Locate the cell with the specified text and output its [x, y] center coordinate. 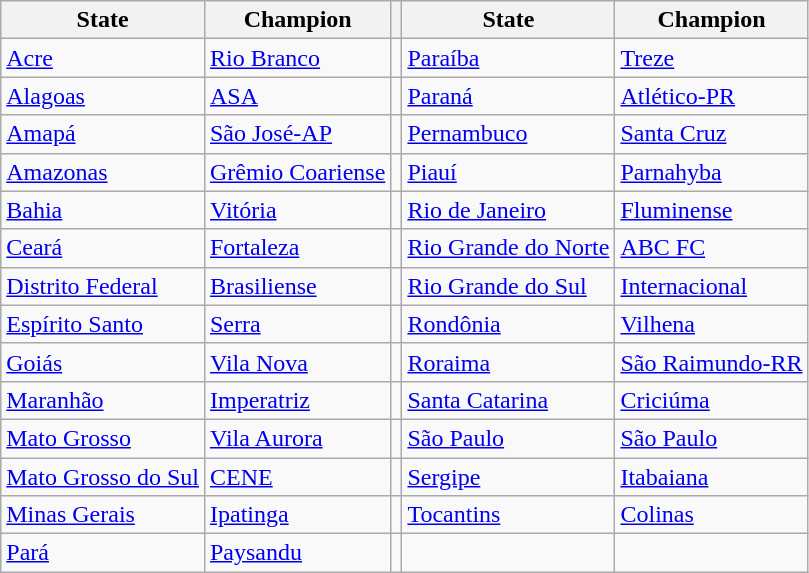
ASA [297, 96]
Piauí [508, 172]
Vila Aurora [297, 438]
Maranhão [103, 400]
Criciúma [712, 400]
Minas Gerais [103, 515]
Ipatinga [297, 515]
Colinas [712, 515]
Sergipe [508, 477]
Paraíba [508, 58]
Santa Catarina [508, 400]
São Raimundo-RR [712, 362]
ABC FC [712, 248]
Vila Nova [297, 362]
Brasiliense [297, 286]
Mato Grosso [103, 438]
Grêmio Coariense [297, 172]
Itabaiana [712, 477]
Vitória [297, 210]
Ceará [103, 248]
Fortaleza [297, 248]
Rio Grande do Norte [508, 248]
Santa Cruz [712, 134]
CENE [297, 477]
Espírito Santo [103, 324]
Atlético-PR [712, 96]
Tocantins [508, 515]
Acre [103, 58]
Goiás [103, 362]
Rondônia [508, 324]
Fluminense [712, 210]
Serra [297, 324]
Rio Grande do Sul [508, 286]
Imperatriz [297, 400]
Paraná [508, 96]
Amapá [103, 134]
Roraima [508, 362]
Rio de Janeiro [508, 210]
Treze [712, 58]
Pará [103, 553]
Rio Branco [297, 58]
Paysandu [297, 553]
Internacional [712, 286]
Mato Grosso do Sul [103, 477]
Bahia [103, 210]
Parnahyba [712, 172]
Pernambuco [508, 134]
Alagoas [103, 96]
São José-AP [297, 134]
Distrito Federal [103, 286]
Amazonas [103, 172]
Vilhena [712, 324]
